Extract the [x, y] coordinate from the center of the cell holding the provided text.  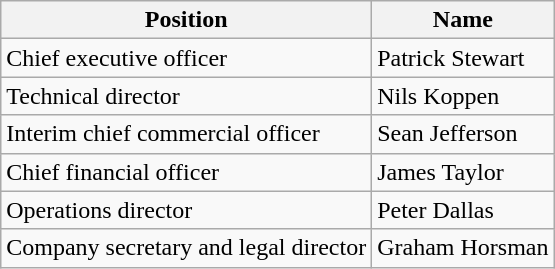
Interim chief commercial officer [186, 134]
Sean Jefferson [463, 134]
Graham Horsman [463, 248]
Position [186, 20]
Company secretary and legal director [186, 248]
Technical director [186, 96]
Peter Dallas [463, 210]
Name [463, 20]
Chief executive officer [186, 58]
Nils Koppen [463, 96]
Operations director [186, 210]
Patrick Stewart [463, 58]
James Taylor [463, 172]
Chief financial officer [186, 172]
